Find where the given text appears and provide that cell's center as [X, Y] coordinate. 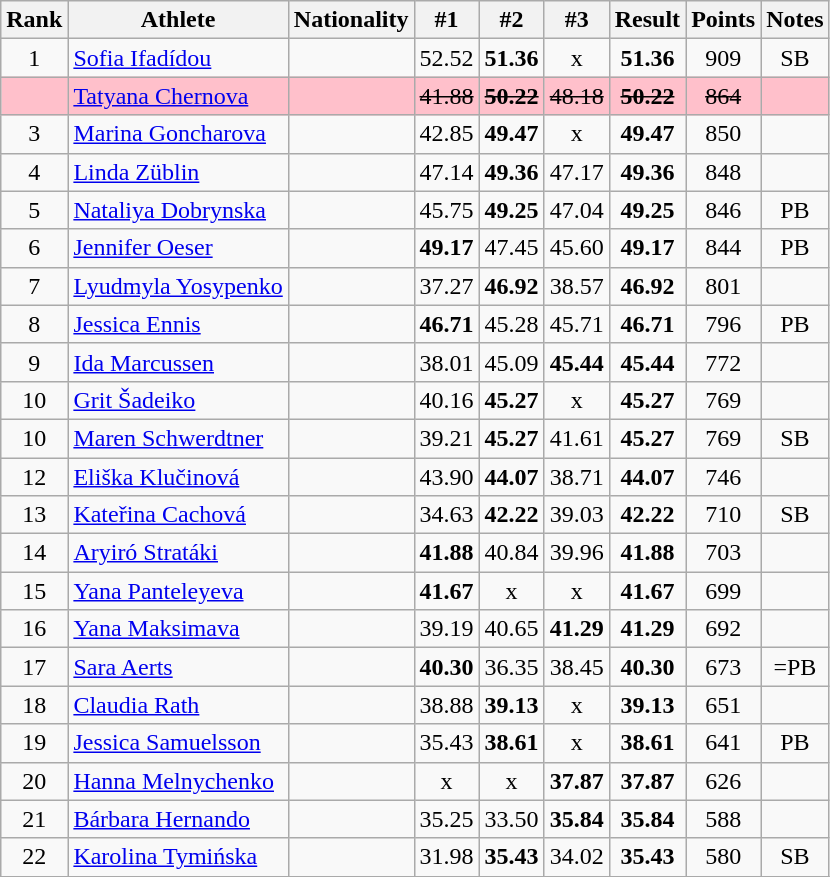
#3 [576, 20]
17 [34, 667]
34.02 [576, 857]
45.71 [576, 324]
52.52 [446, 58]
45.75 [446, 210]
Jessica Samuelsson [178, 743]
Tatyana Chernova [178, 96]
Yana Panteleyeva [178, 591]
Linda Züblin [178, 172]
40.16 [446, 400]
4 [34, 172]
5 [34, 210]
38.88 [446, 705]
692 [724, 629]
38.45 [576, 667]
39.21 [446, 438]
39.03 [576, 515]
1 [34, 58]
801 [724, 286]
651 [724, 705]
9 [34, 362]
38.01 [446, 362]
36.35 [512, 667]
703 [724, 553]
42.85 [446, 134]
40.84 [512, 553]
580 [724, 857]
33.50 [512, 819]
16 [34, 629]
Claudia Rath [178, 705]
41.61 [576, 438]
Nationality [351, 20]
47.04 [576, 210]
15 [34, 591]
45.09 [512, 362]
40.65 [512, 629]
Bárbara Hernando [178, 819]
=PB [795, 667]
31.98 [446, 857]
Lyudmyla Yosypenko [178, 286]
850 [724, 134]
Yana Maksimava [178, 629]
47.17 [576, 172]
47.45 [512, 248]
Grit Šadeiko [178, 400]
772 [724, 362]
796 [724, 324]
21 [34, 819]
864 [724, 96]
39.96 [576, 553]
Marina Goncharova [178, 134]
Points [724, 20]
746 [724, 477]
848 [724, 172]
19 [34, 743]
14 [34, 553]
Karolina Tymińska [178, 857]
8 [34, 324]
Kateřina Cachová [178, 515]
7 [34, 286]
6 [34, 248]
47.14 [446, 172]
Athlete [178, 20]
641 [724, 743]
20 [34, 781]
Aryiró Stratáki [178, 553]
Ida Marcussen [178, 362]
#2 [512, 20]
Sara Aerts [178, 667]
43.90 [446, 477]
22 [34, 857]
673 [724, 667]
710 [724, 515]
38.57 [576, 286]
844 [724, 248]
909 [724, 58]
45.60 [576, 248]
Nataliya Dobrynska [178, 210]
45.28 [512, 324]
3 [34, 134]
#1 [446, 20]
48.18 [576, 96]
35.25 [446, 819]
626 [724, 781]
Eliška Klučinová [178, 477]
Notes [795, 20]
38.71 [576, 477]
13 [34, 515]
Rank [34, 20]
Maren Schwerdtner [178, 438]
Jennifer Oeser [178, 248]
12 [34, 477]
588 [724, 819]
18 [34, 705]
Jessica Ennis [178, 324]
Sofia Ifadídou [178, 58]
37.27 [446, 286]
846 [724, 210]
39.19 [446, 629]
34.63 [446, 515]
699 [724, 591]
Hanna Melnychenko [178, 781]
Result [647, 20]
